Return (x, y) of the center of cell containing provided text 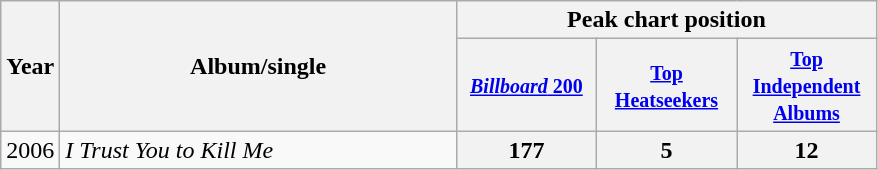
Top Independent Albums (806, 85)
Top Heatseekers (666, 85)
Year (30, 66)
Peak chart position (666, 20)
Album/single (258, 66)
2006 (30, 150)
Billboard 200 (526, 85)
I Trust You to Kill Me (258, 150)
12 (806, 150)
5 (666, 150)
177 (526, 150)
